Output the [x, y] coordinate of the center of the cell containing the given text.  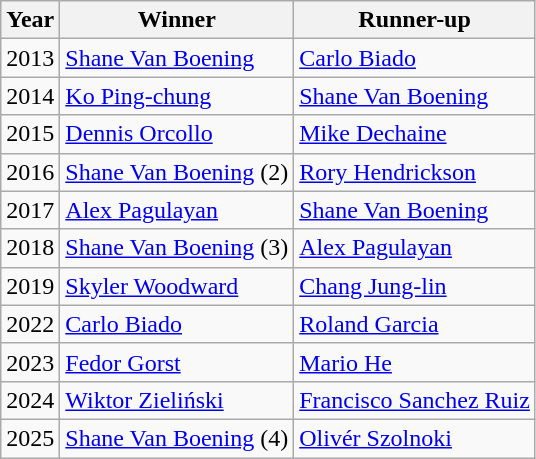
Mario He [415, 362]
Roland Garcia [415, 324]
2016 [30, 172]
2013 [30, 58]
Fedor Gorst [177, 362]
2024 [30, 400]
Francisco Sanchez Ruiz [415, 400]
Mike Dechaine [415, 134]
Shane Van Boening (4) [177, 438]
Shane Van Boening (2) [177, 172]
Year [30, 20]
2022 [30, 324]
Olivér Szolnoki [415, 438]
Runner-up [415, 20]
Dennis Orcollo [177, 134]
2015 [30, 134]
2018 [30, 248]
2014 [30, 96]
2019 [30, 286]
2017 [30, 210]
Skyler Woodward [177, 286]
Chang Jung-lin [415, 286]
Rory Hendrickson [415, 172]
Ko Ping-chung [177, 96]
Winner [177, 20]
2025 [30, 438]
Shane Van Boening (3) [177, 248]
2023 [30, 362]
Wiktor Zieliński [177, 400]
